Locate the cell with the specified text and output its (x, y) center coordinate. 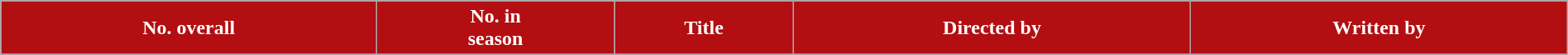
No. inseason (495, 28)
Title (705, 28)
Written by (1379, 28)
No. overall (189, 28)
Directed by (992, 28)
